Capture the cell that displays the provided text and extract its (x, y) central coordinate. 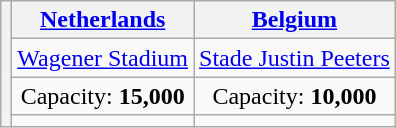
Stade Justin Peeters (295, 58)
Belgium (295, 20)
Capacity: 15,000 (103, 96)
Wagener Stadium (103, 58)
Capacity: 10,000 (295, 96)
Netherlands (103, 20)
